Identify which cell holds the provided text, then report its [X, Y] central coordinate. 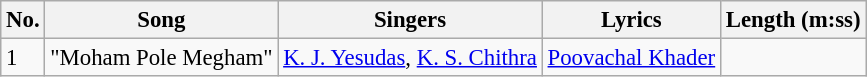
K. J. Yesudas, K. S. Chithra [410, 58]
Length (m:ss) [792, 20]
"Moham Pole Megham" [162, 58]
No. [23, 20]
Poovachal Khader [631, 58]
1 [23, 58]
Lyrics [631, 20]
Singers [410, 20]
Song [162, 20]
